Identify which cell holds the provided text, then report its (X, Y) central coordinate. 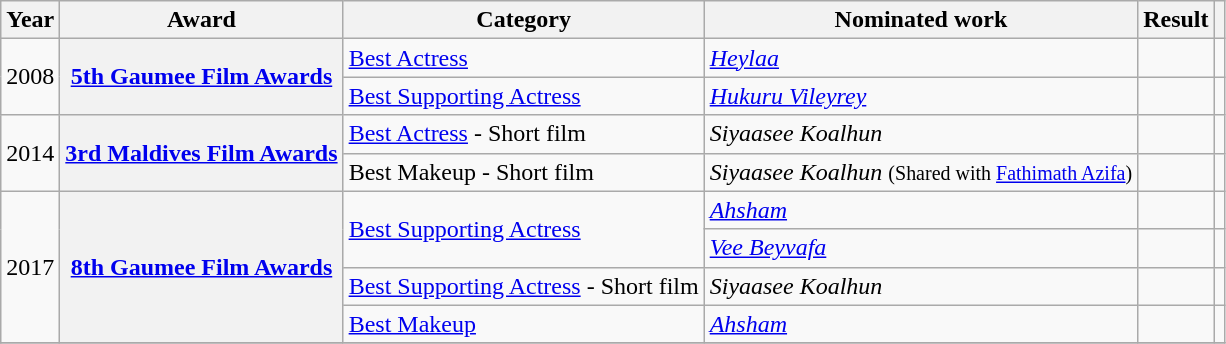
Year (30, 20)
Best Supporting Actress - Short film (524, 286)
8th Gaumee Film Awards (202, 267)
Best Actress - Short film (524, 134)
Siyaasee Koalhun (Shared with Fathimath Azifa) (920, 172)
2014 (30, 153)
Hukuru Vileyrey (920, 96)
Heylaa (920, 58)
Result (1176, 20)
3rd Maldives Film Awards (202, 153)
2008 (30, 77)
Category (524, 20)
5th Gaumee Film Awards (202, 77)
Nominated work (920, 20)
2017 (30, 267)
Best Makeup (524, 324)
Vee Beyvafa (920, 248)
Award (202, 20)
Best Makeup - Short film (524, 172)
Best Actress (524, 58)
